From the cell containing the given text, extract its center point as (X, Y) coordinate. 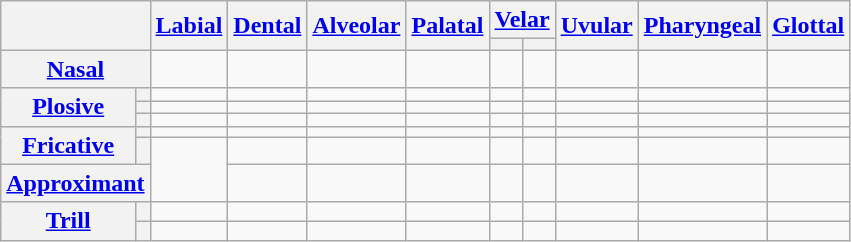
Velar (522, 20)
Pharyngeal (702, 26)
Trill (68, 221)
Palatal (448, 26)
Fricative (68, 145)
Alveolar (356, 26)
Glottal (808, 26)
Uvular (596, 26)
Labial (189, 26)
Plosive (68, 107)
Dental (268, 26)
Nasal (76, 69)
Approximant (76, 183)
